Capture the cell that displays the provided text and extract its [x, y] central coordinate. 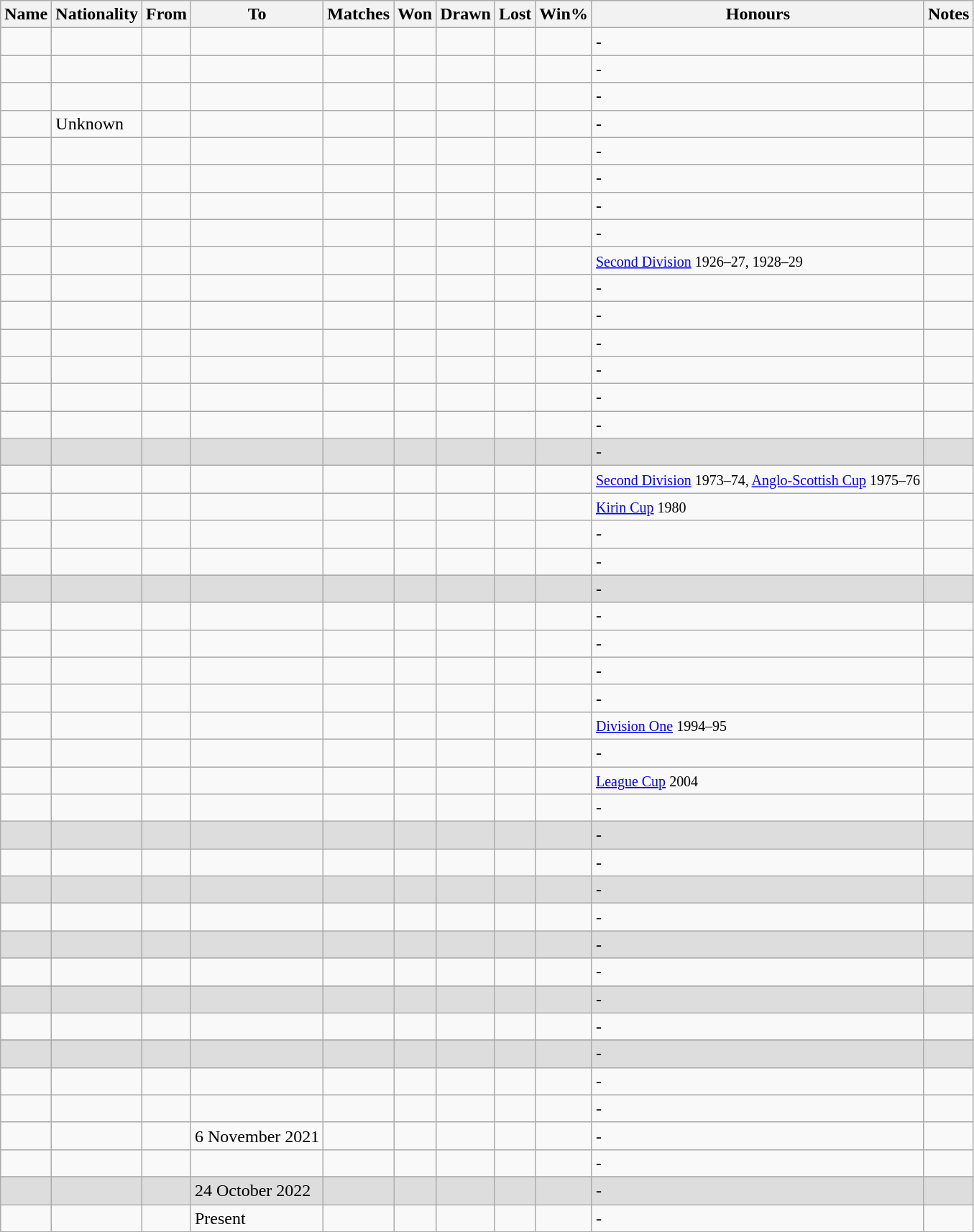
To [257, 14]
Win% [564, 14]
Notes [948, 14]
Second Division 1926–27, 1928–29 [758, 260]
6 November 2021 [257, 1136]
Honours [758, 14]
League Cup 2004 [758, 780]
Drawn [466, 14]
Second Division 1973–74, Anglo-Scottish Cup 1975–76 [758, 479]
Present [257, 1218]
Division One 1994–95 [758, 725]
24 October 2022 [257, 1190]
Won [415, 14]
Nationality [97, 14]
Kirin Cup 1980 [758, 507]
Matches [359, 14]
From [167, 14]
Lost [515, 14]
Unknown [97, 124]
Name [26, 14]
